Locate the cell with the specified text and output its [x, y] center coordinate. 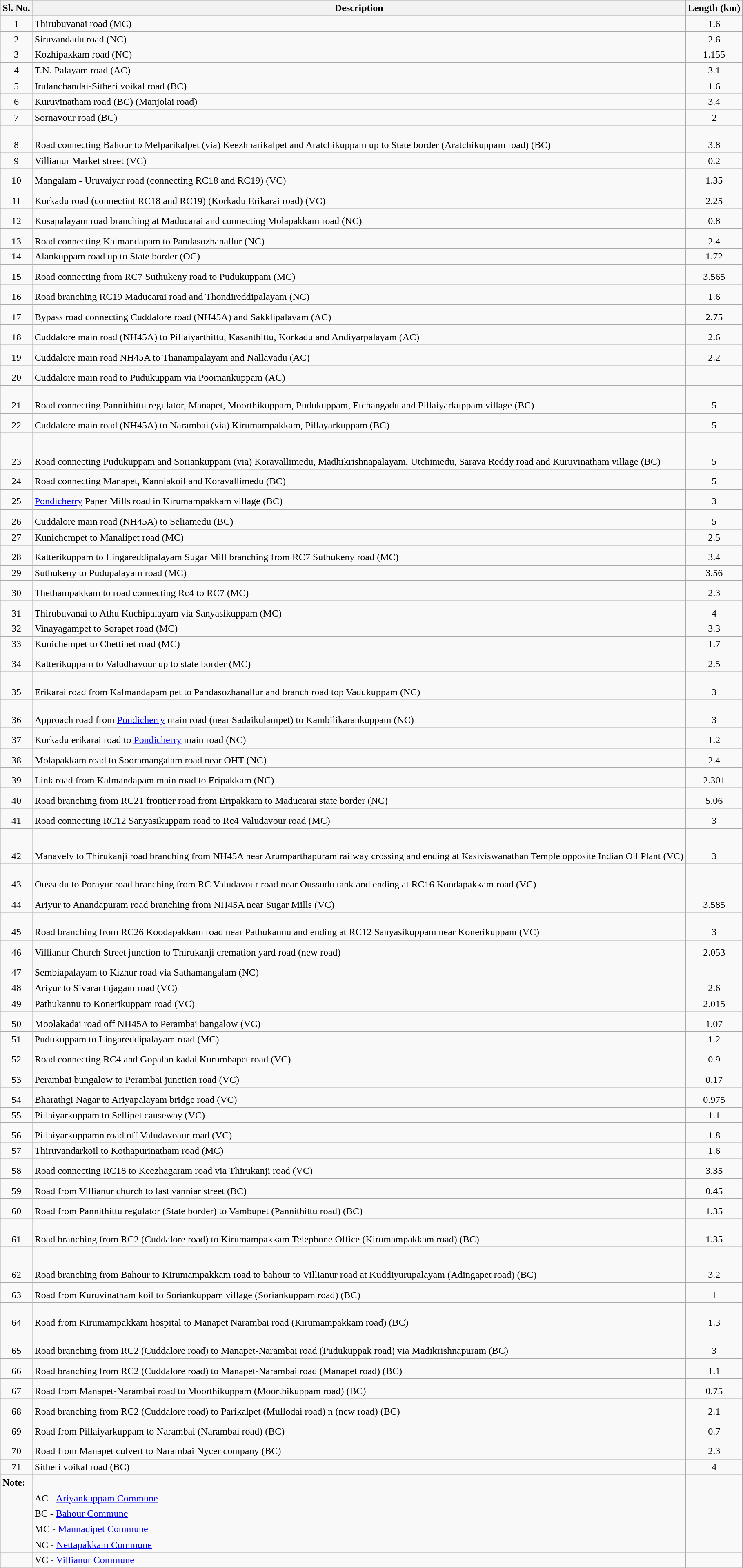
0.17 [714, 1077]
Moolakadai road off NH45A to Perambai bangalow (VC) [359, 1022]
T.N. Palayam road (AC) [359, 70]
0.9 [714, 1057]
49 [16, 1004]
Katterikuppam to Valudhavour up to state border (MC) [359, 662]
1.07 [714, 1022]
Perambai bungalow to Perambai junction road (VC) [359, 1077]
Road branching from RC21 frontier road from Eripakkam to Maducarai state border (NC) [359, 798]
0.8 [714, 219]
Road connecting Bahour to Melparikalpet (via) Keezhparikalpet and Aratchikuppam up to State border (Aratchikuppam road) (BC) [359, 139]
70 [16, 1449]
19 [16, 355]
22 [16, 423]
50 [16, 1022]
Road from Villianur church to last vanniar street (BC) [359, 1189]
30 [16, 591]
53 [16, 1077]
36 [16, 714]
34 [16, 662]
Road connecting Kalmandapam to Pandasozhanallur (NC) [359, 239]
Cuddalore main road NH45A to Thanampalayam and Nallavadu (AC) [359, 355]
Road from Kuruvinatham koil to Soriankuppam village (Soriankuppam road) (BC) [359, 1293]
0.2 [714, 161]
0.45 [714, 1189]
48 [16, 988]
Road from Pannithittu regulator (State border) to Vambupet (Pannithittu road) (BC) [359, 1209]
Sembiapalayam to Kizhur road via Sathamangalam (NC) [359, 970]
40 [16, 798]
33 [16, 644]
9 [16, 161]
1.8 [714, 1133]
60 [16, 1209]
68 [16, 1408]
3.1 [714, 70]
Thiruvandarkoil to Kothapurinatham road (MC) [359, 1151]
Road branching from RC2 (Cuddalore road) to Manapet-Narambai road (Manapet road) (BC) [359, 1368]
Ariyur to Anandapuram road branching from NH45A near Sugar Mills (VC) [359, 902]
45 [16, 926]
1.155 [714, 55]
Pathukannu to Konerikuppam road (VC) [359, 1004]
63 [16, 1293]
Road connecting from RC7 Suthukeny road to Pudukuppam (MC) [359, 274]
24 [16, 479]
2.1 [714, 1408]
35 [16, 686]
NC - Nettapakkam Commune [359, 1544]
Bharathgi Nagar to Ariyapalayam bridge road (VC) [359, 1098]
55 [16, 1115]
AC - Ariyankuppam Commune [359, 1498]
Cuddalore main road (NH45A) to Pillaiyarthittu, Kasanthittu, Korkadu and Andiyarpalayam (AC) [359, 335]
51 [16, 1039]
56 [16, 1133]
Korkadu erikarai road to Pondicherry main road (NC) [359, 738]
17 [16, 315]
23 [16, 451]
14 [16, 257]
Pondicherry Paper Mills road in Kirumampakkam village (BC) [359, 499]
3.56 [714, 573]
20 [16, 375]
Road branching RC19 Maducarai road and Thondireddipalayam (NC) [359, 295]
62 [16, 1265]
58 [16, 1169]
15 [16, 274]
Road connecting RC12 Sanyasikuppam road to Rc4 Valudavour road (MC) [359, 818]
43 [16, 878]
Thethampakkam to road connecting Rc4 to RC7 (MC) [359, 591]
66 [16, 1368]
Road branching from RC2 (Cuddalore road) to Kirumampakkam Telephone Office (Kirumampakkam road) (BC) [359, 1233]
Road connecting RC4 and Gopalan kadai Kurumbapet road (VC) [359, 1057]
2.301 [714, 778]
Kosapalayam road branching at Maducarai and connecting Molapakkam road (NC) [359, 219]
10 [16, 179]
32 [16, 628]
Approach road from Pondicherry main road (near Sadaikulampet) to Kambilikarankuppam (NC) [359, 714]
44 [16, 902]
Alankuppam road up to State border (OC) [359, 257]
0.975 [714, 1098]
59 [16, 1189]
0.75 [714, 1389]
26 [16, 519]
Kozhipakkam road (NC) [359, 55]
Suthukeny to Pudupalayam road (MC) [359, 573]
Road branching from RC26 Koodapakkam road near Pathukannu and ending at RC12 Sanyasikuppam near Konerikuppam (VC) [359, 926]
Sornavour road (BC) [359, 117]
Note: [16, 1482]
54 [16, 1098]
Kunichempet to Chettipet road (MC) [359, 644]
Road connecting Pudukuppam and Soriankuppam (via) Koravallimedu, Madhikrishnapalayam, Utchimedu, Sarava Reddy road and Kuruvinatham village (BC) [359, 451]
3.3 [714, 628]
VC - Villianur Commune [359, 1560]
Oussudu to Porayur road branching from RC Valudavour road near Oussudu tank and ending at RC16 Koodapakkam road (VC) [359, 878]
1.7 [714, 644]
67 [16, 1389]
2.2 [714, 355]
Pudukuppam to Lingareddipalayam road (MC) [359, 1039]
Sitheri voikal road (BC) [359, 1467]
29 [16, 573]
Road from Manapet culvert to Narambai Nycer company (BC) [359, 1449]
28 [16, 555]
2.015 [714, 1004]
Road connecting Pannithittu regulator, Manapet, Moorthikuppam, Pudukuppam, Etchangadu and Pillaiyarkuppam village (BC) [359, 399]
Pillaiyarkuppamn road off Valudavoaur road (VC) [359, 1133]
1.72 [714, 257]
Vinayagampet to Sorapet road (MC) [359, 628]
3.35 [714, 1169]
5.06 [714, 798]
Irulanchandai-Sitheri voikal road (BC) [359, 86]
61 [16, 1233]
Road branching from RC2 (Cuddalore road) to Manapet-Narambai road (Pudukuppak road) via Madikrishnapuram (BC) [359, 1344]
7 [16, 117]
Katterikuppam to Lingareddipalayam Sugar Mill branching from RC7 Suthukeny road (MC) [359, 555]
3.8 [714, 139]
Siruvandadu road (NC) [359, 39]
Molapakkam road to Sooramangalam road near OHT (NC) [359, 758]
13 [16, 239]
Korkadu road (connectint RC18 and RC19) (Korkadu Erikarai road) (VC) [359, 198]
Cuddalore main road (NH45A) to Narambai (via) Kirumampakkam, Pillayarkuppam (BC) [359, 423]
65 [16, 1344]
Road branching from Bahour to Kirumampakkam road to bahour to Villianur road at Kuddiyurupalayam (Adingapet road) (BC) [359, 1265]
Description [359, 8]
Pillaiyarkuppam to Sellipet causeway (VC) [359, 1115]
12 [16, 219]
Villianur Church Street junction to Thirukanji cremation yard road (new road) [359, 950]
Length (km) [714, 8]
Mangalam - Uruvaiyar road (connecting RC18 and RC19) (VC) [359, 179]
Sl. No. [16, 8]
39 [16, 778]
Road from Pillaiyarkuppam to Narambai (Narambai road) (BC) [359, 1429]
71 [16, 1467]
Kunichempet to Manalipet road (MC) [359, 537]
Road connecting Manapet, Kanniakoil and Koravallimedu (BC) [359, 479]
37 [16, 738]
Cuddalore main road (NH45A) to Seliamedu (BC) [359, 519]
57 [16, 1151]
Thirubuvanai to Athu Kuchipalayam via Sanyasikuppam (MC) [359, 610]
6 [16, 102]
Road connecting RC18 to Keezhagaram road via Thirukanji road (VC) [359, 1169]
Villianur Market street (VC) [359, 161]
69 [16, 1429]
52 [16, 1057]
Cuddalore main road to Pudukuppam via Poornankuppam (AC) [359, 375]
Erikarai road from Kalmandapam pet to Pandasozhanallur and branch road top Vadukuppam (NC) [359, 686]
Road from Manapet-Narambai road to Moorthikuppam (Moorthikuppam road) (BC) [359, 1389]
42 [16, 846]
27 [16, 537]
2.053 [714, 950]
Kuruvinatham road (BC) (Manjolai road) [359, 102]
38 [16, 758]
2.75 [714, 315]
47 [16, 970]
Bypass road connecting Cuddalore road (NH45A) and Sakklipalayam (AC) [359, 315]
2.25 [714, 198]
18 [16, 335]
BC - Bahour Commune [359, 1513]
21 [16, 399]
0.7 [714, 1429]
Thirubuvanai road (MC) [359, 24]
8 [16, 139]
25 [16, 499]
46 [16, 950]
Link road from Kalmandapam main road to Eripakkam (NC) [359, 778]
MC - Mannadipet Commune [359, 1529]
Road branching from RC2 (Cuddalore road) to Parikalpet (Mullodai road) n (new road) (BC) [359, 1408]
3.2 [714, 1265]
31 [16, 610]
41 [16, 818]
11 [16, 198]
Ariyur to Sivaranthjagam road (VC) [359, 988]
3.565 [714, 274]
16 [16, 295]
1.3 [714, 1317]
Road from Kirumampakkam hospital to Manapet Narambai road (Kirumampakkam road) (BC) [359, 1317]
64 [16, 1317]
3.585 [714, 902]
